Locate the cell with the specified text and output its [x, y] center coordinate. 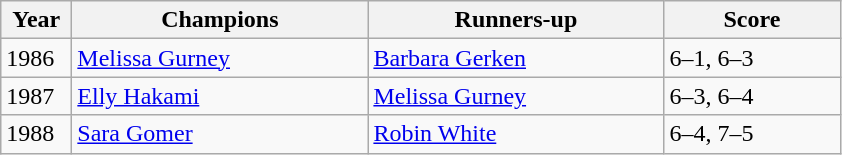
6–4, 7–5 [752, 134]
6–3, 6–4 [752, 96]
Year [36, 20]
Elly Hakami [220, 96]
1986 [36, 58]
Runners-up [516, 20]
Champions [220, 20]
1987 [36, 96]
Sara Gomer [220, 134]
Robin White [516, 134]
6–1, 6–3 [752, 58]
1988 [36, 134]
Score [752, 20]
Barbara Gerken [516, 58]
